Find where the given text appears and provide that cell's center as [x, y] coordinate. 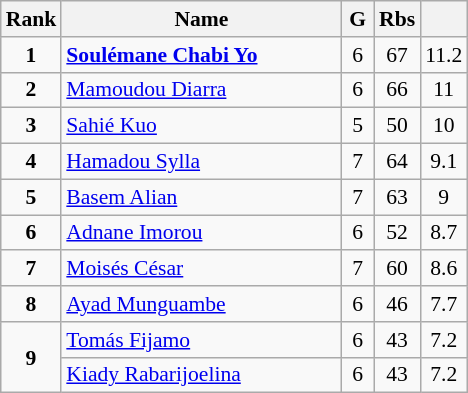
7.7 [444, 304]
11.2 [444, 55]
63 [397, 197]
66 [397, 90]
1 [32, 55]
Adnane Imorou [201, 233]
9.1 [444, 162]
4 [32, 162]
2 [32, 90]
Mamoudou Diarra [201, 90]
Ayad Munguambe [201, 304]
Rbs [397, 19]
3 [32, 126]
Tomás Fijamo [201, 340]
8.7 [444, 233]
10 [444, 126]
11 [444, 90]
50 [397, 126]
60 [397, 269]
46 [397, 304]
Kiady Rabarijoelina [201, 375]
64 [397, 162]
8 [32, 304]
67 [397, 55]
Soulémane Chabi Yo [201, 55]
Basem Alian [201, 197]
Hamadou Sylla [201, 162]
Moisés César [201, 269]
Rank [32, 19]
Name [201, 19]
52 [397, 233]
8.6 [444, 269]
Sahié Kuo [201, 126]
G [358, 19]
